Determine the (x, y) coordinate at the center of the cell enclosing the given text.  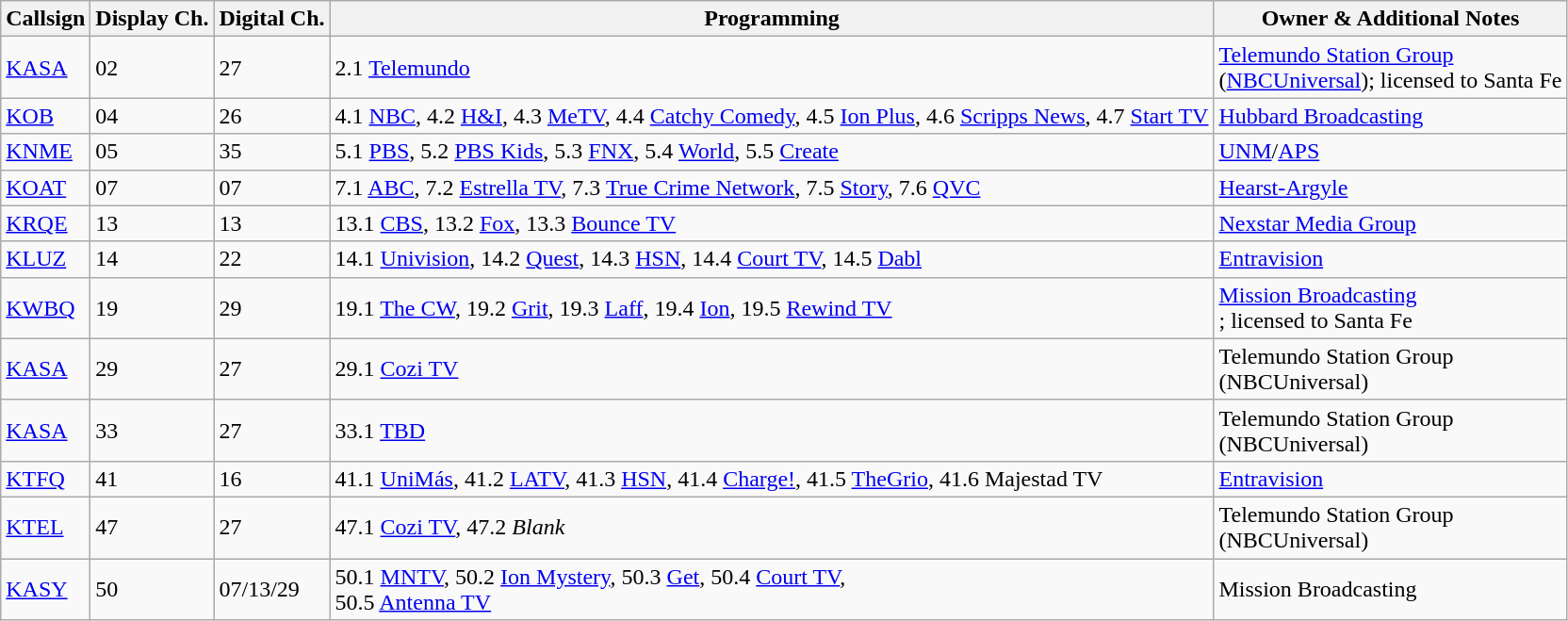
33 (153, 430)
KWBQ (45, 307)
Digital Ch. (271, 19)
50 (153, 588)
02 (153, 68)
Hubbard Broadcasting (1391, 116)
47 (153, 528)
4.1 NBC, 4.2 H&I, 4.3 MeTV, 4.4 Catchy Comedy, 4.5 Ion Plus, 4.6 Scripps News, 4.7 Start TV (772, 116)
14.1 Univision, 14.2 Quest, 14.3 HSN, 14.4 Court TV, 14.5 Dabl (772, 259)
Display Ch. (153, 19)
KRQE (45, 223)
33.1 TBD (772, 430)
Programming (772, 19)
UNM/APS (1391, 152)
14 (153, 259)
Hearst-Argyle (1391, 188)
41 (153, 479)
Mission Broadcasting; licensed to Santa Fe (1391, 307)
13.1 CBS, 13.2 Fox, 13.3 Bounce TV (772, 223)
05 (153, 152)
KOAT (45, 188)
2.1 Telemundo (772, 68)
Nexstar Media Group (1391, 223)
KTEL (45, 528)
5.1 PBS, 5.2 PBS Kids, 5.3 FNX, 5.4 World, 5.5 Create (772, 152)
26 (271, 116)
KLUZ (45, 259)
04 (153, 116)
19.1 The CW, 19.2 Grit, 19.3 Laff, 19.4 Ion, 19.5 Rewind TV (772, 307)
07/13/29 (271, 588)
29.1 Cozi TV (772, 369)
41.1 UniMás, 41.2 LATV, 41.3 HSN, 41.4 Charge!, 41.5 TheGrio, 41.6 Majestad TV (772, 479)
Telemundo Station Group(NBCUniversal); licensed to Santa Fe (1391, 68)
KASY (45, 588)
35 (271, 152)
KTFQ (45, 479)
Owner & Additional Notes (1391, 19)
47.1 Cozi TV, 47.2 Blank (772, 528)
22 (271, 259)
KOB (45, 116)
KNME (45, 152)
19 (153, 307)
Callsign (45, 19)
Mission Broadcasting (1391, 588)
50.1 MNTV, 50.2 Ion Mystery, 50.3 Get, 50.4 Court TV,50.5 Antenna TV (772, 588)
16 (271, 479)
7.1 ABC, 7.2 Estrella TV, 7.3 True Crime Network, 7.5 Story, 7.6 QVC (772, 188)
